Detect which cell encompasses the target text, then output its [x, y] center coordinate. 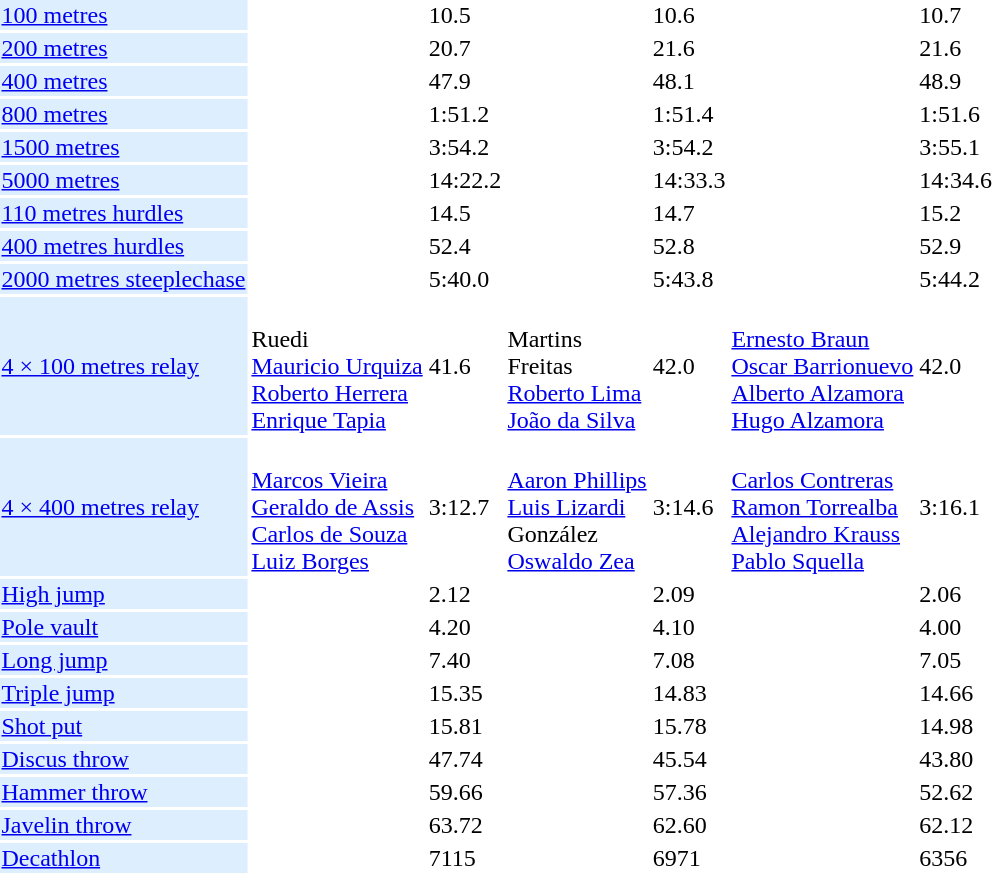
5000 metres [124, 180]
100 metres [124, 15]
15.81 [465, 726]
52.4 [465, 246]
10.5 [465, 15]
Javelin throw [124, 825]
Marcos VieiraGeraldo de AssisCarlos de SouzaLuiz Borges [337, 507]
400 metres [124, 81]
7.08 [689, 660]
5:40.0 [465, 279]
14:22.2 [465, 180]
1500 metres [124, 147]
21.6 [689, 48]
20.7 [465, 48]
RuediMauricio UrquizaRoberto HerreraEnrique Tapia [337, 366]
62.60 [689, 825]
Carlos ContrerasRamon TorrealbaAlejandro KraussPablo Squella [822, 507]
14.5 [465, 213]
2000 metres steeplechase [124, 279]
4.10 [689, 627]
52.8 [689, 246]
Ernesto BraunOscar BarrionuevoAlberto AlzamoraHugo Alzamora [822, 366]
Long jump [124, 660]
41.6 [465, 366]
5:43.8 [689, 279]
4 × 400 metres relay [124, 507]
1:51.4 [689, 114]
15.35 [465, 693]
47.9 [465, 81]
14.7 [689, 213]
10.6 [689, 15]
Pole vault [124, 627]
57.36 [689, 792]
4.20 [465, 627]
4 × 100 metres relay [124, 366]
3:14.6 [689, 507]
14.83 [689, 693]
2.09 [689, 594]
Triple jump [124, 693]
Decathlon [124, 858]
47.74 [465, 759]
45.54 [689, 759]
2.12 [465, 594]
7115 [465, 858]
Hammer throw [124, 792]
14:33.3 [689, 180]
High jump [124, 594]
63.72 [465, 825]
Shot put [124, 726]
42.0 [689, 366]
7.40 [465, 660]
Aaron PhillipsLuis LizardiGonzálezOswaldo Zea [577, 507]
48.1 [689, 81]
59.66 [465, 792]
15.78 [689, 726]
3:12.7 [465, 507]
MartinsFreitasRoberto LimaJoão da Silva [577, 366]
Discus throw [124, 759]
800 metres [124, 114]
6971 [689, 858]
400 metres hurdles [124, 246]
1:51.2 [465, 114]
200 metres [124, 48]
110 metres hurdles [124, 213]
